Capture the cell that displays the provided text and extract its [X, Y] central coordinate. 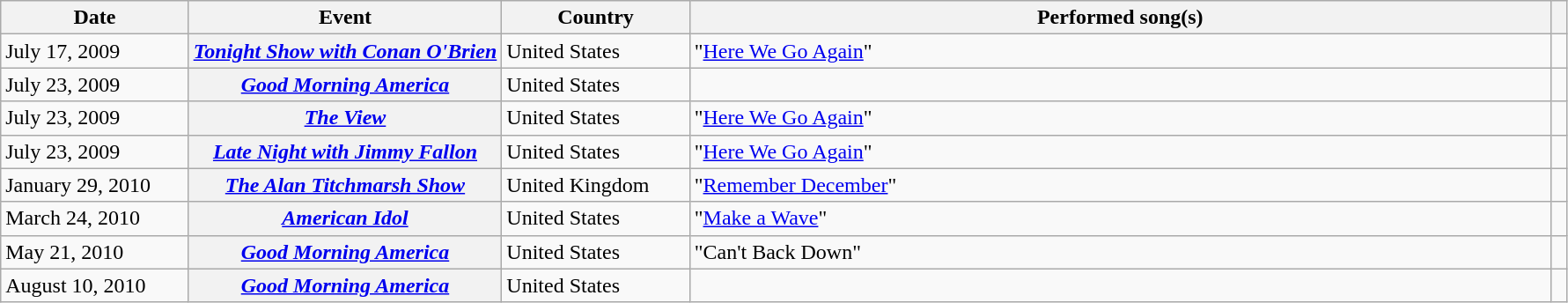
Performed song(s) [1120, 18]
Tonight Show with Conan O'Brien [345, 51]
American Idol [345, 218]
"Remember December" [1120, 185]
Date [95, 18]
United Kingdom [595, 185]
Late Night with Jimmy Fallon [345, 151]
Country [595, 18]
July 17, 2009 [95, 51]
August 10, 2010 [95, 285]
The View [345, 118]
"Can't Back Down" [1120, 252]
Event [345, 18]
January 29, 2010 [95, 185]
"Make a Wave" [1120, 218]
March 24, 2010 [95, 218]
May 21, 2010 [95, 252]
The Alan Titchmarsh Show [345, 185]
